For the text-containing cell, return its midpoint in (X, Y) coordinate format. 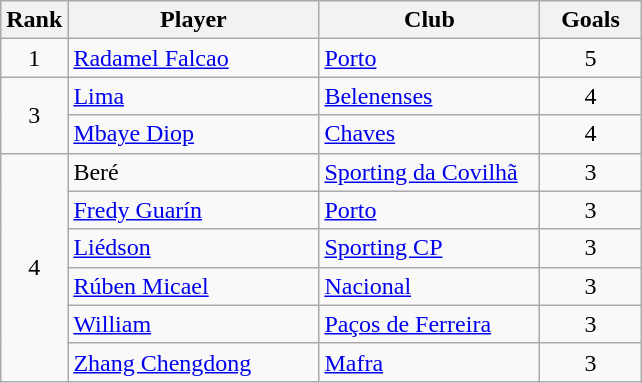
Player (194, 20)
Liédson (194, 248)
Zhang Chengdong (194, 362)
Sporting CP (430, 248)
Lima (194, 96)
Radamel Falcao (194, 58)
Fredy Guarín (194, 210)
Club (430, 20)
Goals (590, 20)
Belenenses (430, 96)
Sporting da Covilhã (430, 172)
Paços de Ferreira (430, 324)
Beré (194, 172)
5 (590, 58)
Mafra (430, 362)
Nacional (430, 286)
Chaves (430, 134)
Rúben Micael (194, 286)
1 (34, 58)
Rank (34, 20)
William (194, 324)
Mbaye Diop (194, 134)
